Locate the cell with the specified text and output its (x, y) center coordinate. 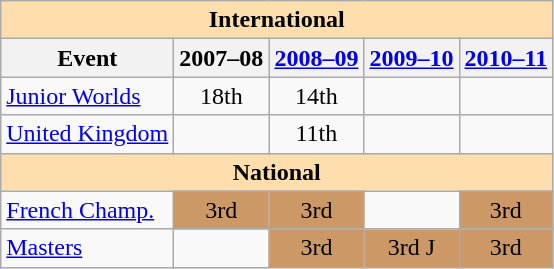
Junior Worlds (88, 96)
2007–08 (222, 58)
Event (88, 58)
18th (222, 96)
2010–11 (506, 58)
14th (316, 96)
International (277, 20)
Masters (88, 248)
11th (316, 134)
3rd J (412, 248)
French Champ. (88, 210)
2008–09 (316, 58)
2009–10 (412, 58)
National (277, 172)
United Kingdom (88, 134)
